Output the (X, Y) coordinate of the center of the cell containing the given text.  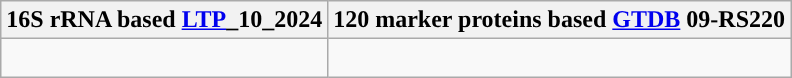
16S rRNA based LTP_10_2024 (164, 20)
120 marker proteins based GTDB 09-RS220 (560, 20)
